Output the (x, y) coordinate of the center of the cell containing the given text.  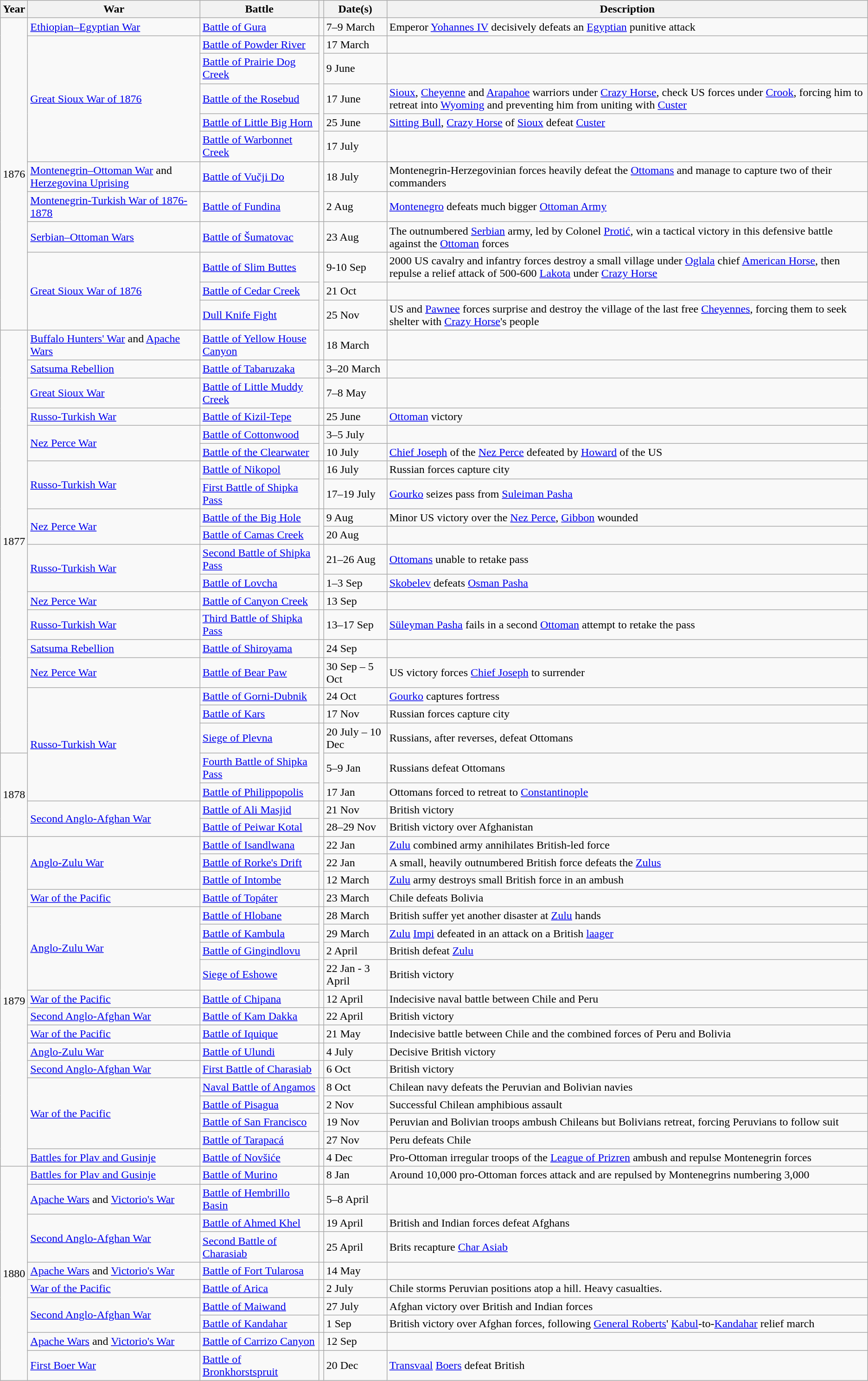
1880 (14, 1273)
British and Indian forces defeat Afghans (627, 1223)
Battle of Kars (259, 714)
Battle of Lovcha (259, 583)
Date(s) (355, 9)
Battle of the Clearwater (259, 452)
Indecisive battle between Chile and the combined forces of Peru and Bolivia (627, 1034)
14 May (355, 1271)
Serbian–Ottoman Wars (114, 237)
2 Aug (355, 207)
Battle of Slim Buttes (259, 267)
Battle of Kizil-Tepe (259, 417)
Battle of Ulundi (259, 1052)
Battle of Gorni-Dubnik (259, 697)
2 April (355, 951)
Battle of Chipana (259, 998)
Battle of Little Muddy Creek (259, 393)
Skobelev defeats Osman Pasha (627, 583)
Description (627, 9)
Successful Chilean amphibious assault (627, 1105)
Emperor Yohannes IV decisively defeats an Egyptian punitive attack (627, 27)
British defeat Zulu (627, 951)
27 Nov (355, 1140)
Battle of Little Big Horn (259, 122)
Battle of Intombe (259, 880)
22 Jan - 3 April (355, 975)
Great Sioux War (114, 393)
Battle (259, 9)
Minor US victory over the Nez Perce, Gibbon wounded (627, 518)
Battle of Gingindlovu (259, 951)
Battle of Cottonwood (259, 435)
7–8 May (355, 393)
17 March (355, 45)
Transvaal Boers defeat British (627, 1365)
22 April (355, 1017)
Sitting Bull, Crazy Horse of Sioux defeat Custer (627, 122)
25 April (355, 1247)
1876 (14, 174)
Chile storms Peruvian positions atop a hill. Heavy casualties. (627, 1288)
24 Sep (355, 648)
12 April (355, 998)
8 Oct (355, 1087)
Naval Battle of Angamos (259, 1087)
Year (14, 9)
12 March (355, 880)
4 Dec (355, 1157)
Battle of Carrizo Canyon (259, 1342)
Pro-Ottoman irregular troops of the League of Prizren ambush and repulse Montenegrin forces (627, 1157)
Battle of Murino (259, 1175)
Indecisive naval battle between Chile and Peru (627, 998)
Battle of Kandahar (259, 1324)
30 Sep – 5 Oct (355, 672)
British suffer yet another disaster at Zulu hands (627, 915)
Siege of Eshowe (259, 975)
Battle of Rorke's Drift (259, 863)
13–17 Sep (355, 624)
19 Nov (355, 1122)
19 April (355, 1223)
Battle of Topáter (259, 898)
Battle of Vučji Do (259, 176)
Battle of the Rosebud (259, 98)
Ottomans unable to retake pass (627, 559)
Zulu Impi defeated in an attack on a British laager (627, 933)
Battle of Cedar Creek (259, 291)
Battle of Philippopolis (259, 792)
Battle of Warbonnet Creek (259, 147)
10 July (355, 452)
Siege of Plevna (259, 738)
Montenegrin-Herzegovinian forces heavily defeat the Ottomans and manage to capture two of their commanders (627, 176)
18 March (355, 345)
Battle of Maiwand (259, 1306)
1879 (14, 1001)
Fourth Battle of Shipka Pass (259, 768)
Second Battle of Charasiab (259, 1247)
Montenegro defeats much bigger Ottoman Army (627, 207)
25 Nov (355, 314)
Battle of Ali Masjid (259, 810)
US and Pawnee forces surprise and destroy the village of the last free Cheyennes, forcing them to seek shelter with Crazy Horse's people (627, 314)
Battle of Bronkhorstspruit (259, 1365)
3–20 March (355, 369)
Battle of Pisagua (259, 1105)
17–19 July (355, 493)
1–3 Sep (355, 583)
Brits recapture Char Asiab (627, 1247)
1 Sep (355, 1324)
Russians defeat Ottomans (627, 768)
16 July (355, 470)
Battle of the Big Hole (259, 518)
British victory over Afghanistan (627, 827)
9 June (355, 69)
1877 (14, 542)
5–8 April (355, 1199)
Battle of Šumatovac (259, 237)
The outnumbered Serbian army, led by Colonel Protić, win a tactical victory in this defensive battle against the Ottoman forces (627, 237)
Battle of Novšiće (259, 1157)
9-10 Sep (355, 267)
21 Oct (355, 291)
Gourko seizes pass from Suleiman Pasha (627, 493)
Ottoman victory (627, 417)
20 July – 10 Dec (355, 738)
Battle of Nikopol (259, 470)
Third Battle of Shipka Pass (259, 624)
Peru defeats Chile (627, 1140)
Montenegrin-Turkish War of 1876-1878 (114, 207)
2 Nov (355, 1105)
Battle of Yellow House Canyon (259, 345)
Süleyman Pasha fails in a second Ottoman attempt to retake the pass (627, 624)
12 Sep (355, 1342)
28 March (355, 915)
First Battle of Charasiab (259, 1069)
Battle of Camas Creek (259, 535)
Battle of Powder River (259, 45)
Battle of Bear Paw (259, 672)
21 Nov (355, 810)
Battle of Gura (259, 27)
Ethiopian–Egyptian War (114, 27)
Battle of Kam Dakka (259, 1017)
20 Dec (355, 1365)
British victory over Afghan forces, following General Roberts' Kabul-to-Kandahar relief march (627, 1324)
Battle of Canyon Creek (259, 601)
17 Jan (355, 792)
US victory forces Chief Joseph to surrender (627, 672)
Battle of Iquique (259, 1034)
3–5 July (355, 435)
Battle of Kambula (259, 933)
23 Aug (355, 237)
4 July (355, 1052)
Afghan victory over British and Indian forces (627, 1306)
8 Jan (355, 1175)
War (114, 9)
Battle of Ahmed Khel (259, 1223)
Battle of San Francisco (259, 1122)
Montenegrin–Ottoman War and Herzegovina Uprising (114, 176)
17 July (355, 147)
Battle of Peiwar Kotal (259, 827)
24 Oct (355, 697)
17 June (355, 98)
Battle of Hlobane (259, 915)
6 Oct (355, 1069)
Battle of Arica (259, 1288)
Battle of Tarapacá (259, 1140)
Russians, after reverses, defeat Ottomans (627, 738)
9 Aug (355, 518)
First Battle of Shipka Pass (259, 493)
23 March (355, 898)
Battle of Fort Tularosa (259, 1271)
21 May (355, 1034)
First Boer War (114, 1365)
Peruvian and Bolivian troops ambush Chileans but Bolivians retreat, forcing Peruvians to follow suit (627, 1122)
Battle of Isandlwana (259, 845)
Around 10,000 pro-Ottoman forces attack and are repulsed by Montenegrins numbering 3,000 (627, 1175)
Chile defeats Bolivia (627, 898)
29 March (355, 933)
Battle of Shiroyama (259, 648)
Battle of Fundina (259, 207)
A small, heavily outnumbered British force defeats the Zulus (627, 863)
Zulu combined army annihilates British-led force (627, 845)
1878 (14, 795)
Battle of Hembrillo Basin (259, 1199)
Ottomans forced to retreat to Constantinople (627, 792)
Chief Joseph of the Nez Perce defeated by Howard of the US (627, 452)
Second Battle of Shipka Pass (259, 559)
2 July (355, 1288)
7–9 March (355, 27)
27 July (355, 1306)
13 Sep (355, 601)
Gourko captures fortress (627, 697)
28–29 Nov (355, 827)
18 July (355, 176)
17 Nov (355, 714)
Battle of Prairie Dog Creek (259, 69)
Dull Knife Fight (259, 314)
21–26 Aug (355, 559)
5–9 Jan (355, 768)
Zulu army destroys small British force in an ambush (627, 880)
Buffalo Hunters' War and Apache Wars (114, 345)
Chilean navy defeats the Peruvian and Bolivian navies (627, 1087)
Decisive British victory (627, 1052)
20 Aug (355, 535)
Battle of Tabaruzaka (259, 369)
